For the text-containing cell, return its midpoint in (x, y) coordinate format. 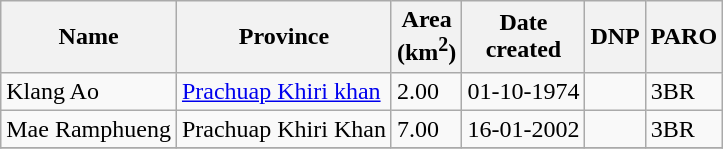
Datecreated (524, 37)
2.00 (426, 91)
01-10-1974 (524, 91)
Province (284, 37)
Prachuap Khiri Khan (284, 129)
7.00 (426, 129)
16-01-2002 (524, 129)
Area(km2) (426, 37)
Prachuap Khiri khan (284, 91)
Mae Ramphueng (89, 129)
PARO (684, 37)
Name (89, 37)
DNP (615, 37)
Klang Ao (89, 91)
